Scan for the cell matching the given text and deliver its [x, y] coordinate at center. 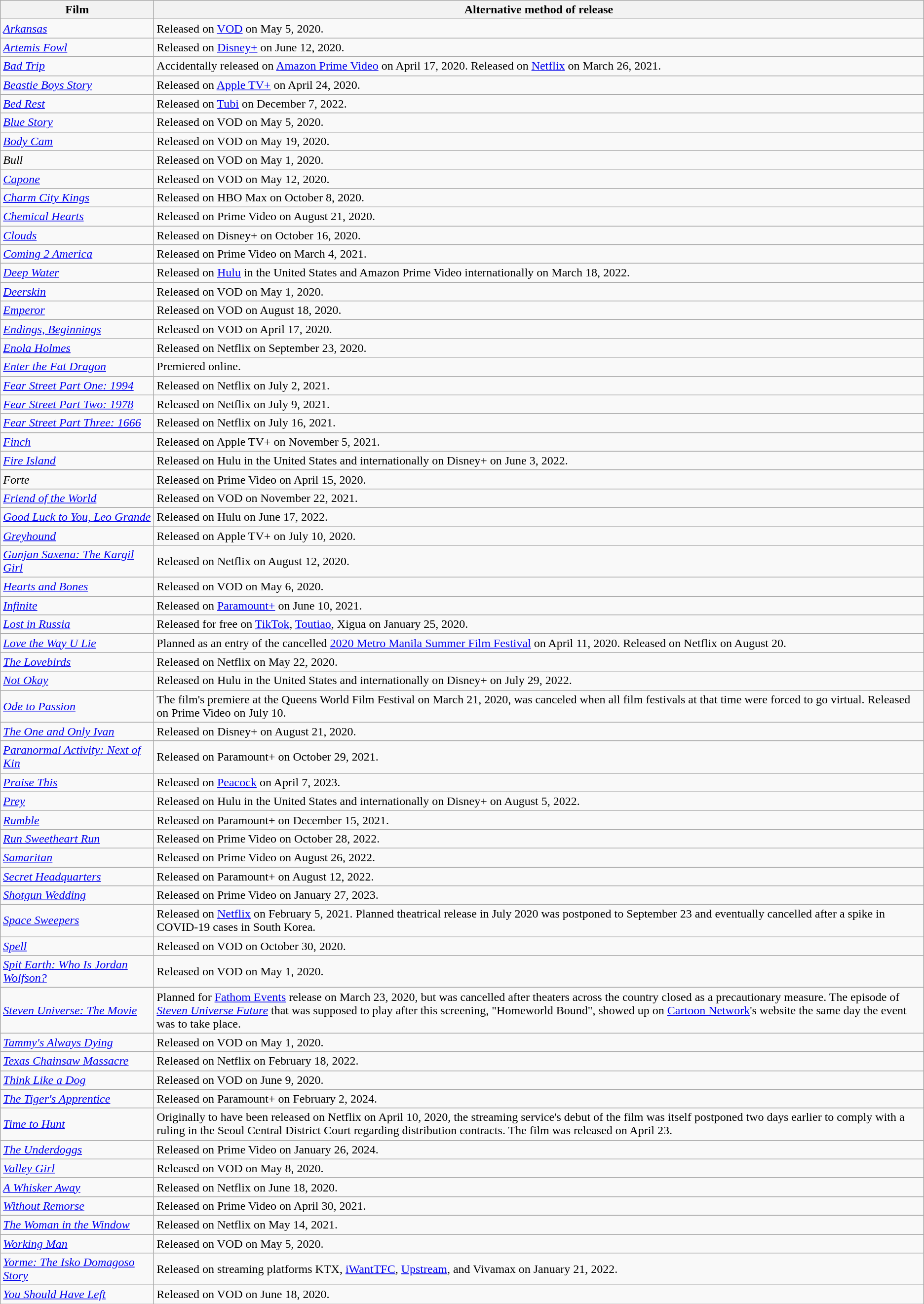
Released on Netflix on September 23, 2020. [539, 348]
Planned as an entry of the cancelled 2020 Metro Manila Summer Film Festival on April 11, 2020. Released on Netflix on August 20. [539, 643]
Released on VOD on May 19, 2020. [539, 141]
Bull [77, 160]
Samaritan [77, 857]
You Should Have Left [77, 1295]
Released on Prime Video on October 28, 2022. [539, 839]
Released on Netflix on February 18, 2022. [539, 1061]
Released on Paramount+ on June 10, 2021. [539, 606]
Released on Hulu in the United States and internationally on Disney+ on August 5, 2022. [539, 801]
Released on Prime Video on January 27, 2023. [539, 895]
Released on VOD on October 30, 2020. [539, 946]
The Underdoggs [77, 1150]
Released on Hulu in the United States and internationally on Disney+ on June 3, 2022. [539, 460]
Released on Prime Video on January 26, 2024. [539, 1150]
Yorme: The Isko Domagoso Story [77, 1269]
Time to Hunt [77, 1124]
Released on Prime Video on March 4, 2021. [539, 254]
Not Okay [77, 681]
Released on Disney+ on June 12, 2020. [539, 47]
Released on Hulu in the United States and Amazon Prime Video internationally on March 18, 2022. [539, 273]
Fear Street Part One: 1994 [77, 385]
Alternative method of release [539, 10]
Released on Prime Video on April 30, 2021. [539, 1206]
A Whisker Away [77, 1187]
Beastie Boys Story [77, 85]
Released on Apple TV+ on July 10, 2020. [539, 536]
Released on Hulu in the United States and internationally on Disney+ on July 29, 2022. [539, 681]
Deep Water [77, 273]
Released on Peacock on April 7, 2023. [539, 782]
Released on Netflix on August 12, 2020. [539, 562]
Greyhound [77, 536]
Capone [77, 179]
Ode to Passion [77, 706]
Released on Netflix on June 18, 2020. [539, 1187]
Released on Prime Video on August 26, 2022. [539, 857]
Enter the Fat Dragon [77, 367]
The Woman in the Window [77, 1225]
The One and Only Ivan [77, 731]
Praise This [77, 782]
Texas Chainsaw Massacre [77, 1061]
Finch [77, 442]
Spit Earth: Who Is Jordan Wolfson? [77, 971]
Think Like a Dog [77, 1080]
Without Remorse [77, 1206]
Chemical Hearts [77, 216]
Released on Disney+ on October 16, 2020. [539, 235]
Lost in Russia [77, 624]
Released on VOD on May 12, 2020. [539, 179]
Fear Street Part Three: 1666 [77, 423]
Tammy's Always Dying [77, 1042]
Released on VOD on November 22, 2021. [539, 498]
Released on Netflix on May 14, 2021. [539, 1225]
Steven Universe: The Movie [77, 1010]
Good Luck to You, Leo Grande [77, 517]
Released on VOD on April 17, 2020. [539, 329]
Released on Disney+ on August 21, 2020. [539, 731]
Released on Netflix on July 16, 2021. [539, 423]
Artemis Fowl [77, 47]
Released on HBO Max on October 8, 2020. [539, 197]
Released on Apple TV+ on April 24, 2020. [539, 85]
Paranormal Activity: Next of Kin [77, 757]
Run Sweetheart Run [77, 839]
The Tiger's Apprentice [77, 1099]
Released on VOD on June 9, 2020. [539, 1080]
Film [77, 10]
Released on VOD on August 18, 2020. [539, 310]
Emperor [77, 310]
Infinite [77, 606]
Bed Rest [77, 104]
Released on Hulu on June 17, 2022. [539, 517]
Released on Tubi on December 7, 2022. [539, 104]
Secret Headquarters [77, 876]
Spell [77, 946]
Working Man [77, 1243]
Released on VOD on May 6, 2020. [539, 587]
Charm City Kings [77, 197]
Rumble [77, 820]
Released on Paramount+ on October 29, 2021. [539, 757]
Forte [77, 479]
Love the Way U Lie [77, 643]
Released for free on TikTok, Toutiao, Xigua on January 25, 2020. [539, 624]
Released on streaming platforms KTX, iWantTFC, Upstream, and Vivamax on January 21, 2022. [539, 1269]
Released on Prime Video on August 21, 2020. [539, 216]
Released on Prime Video on April 15, 2020. [539, 479]
Released on Apple TV+ on November 5, 2021. [539, 442]
Clouds [77, 235]
Enola Holmes [77, 348]
Hearts and Bones [77, 587]
Released on Paramount+ on August 12, 2022. [539, 876]
Coming 2 America [77, 254]
Endings, Beginnings [77, 329]
The Lovebirds [77, 662]
Friend of the World [77, 498]
Premiered online. [539, 367]
Valley Girl [77, 1168]
Released on Netflix on July 9, 2021. [539, 404]
Released on VOD on May 8, 2020. [539, 1168]
Released on VOD on June 18, 2020. [539, 1295]
Fire Island [77, 460]
Released on Netflix on May 22, 2020. [539, 662]
Prey [77, 801]
Fear Street Part Two: 1978 [77, 404]
Released on Paramount+ on February 2, 2024. [539, 1099]
Body Cam [77, 141]
Space Sweepers [77, 921]
Released on Paramount+ on December 15, 2021. [539, 820]
Deerskin [77, 292]
Blue Story [77, 122]
Released on Netflix on July 2, 2021. [539, 385]
Bad Trip [77, 66]
Arkansas [77, 29]
Gunjan Saxena: The Kargil Girl [77, 562]
Accidentally released on Amazon Prime Video on April 17, 2020. Released on Netflix on March 26, 2021. [539, 66]
Shotgun Wedding [77, 895]
